Find where the given text appears and provide that cell's center as (X, Y) coordinate. 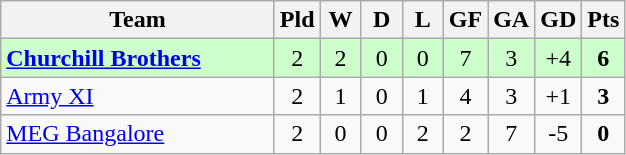
L (422, 20)
Team (138, 20)
4 (465, 96)
Army XI (138, 96)
GF (465, 20)
MEG Bangalore (138, 134)
+1 (558, 96)
6 (604, 58)
Pts (604, 20)
D (382, 20)
GA (512, 20)
Churchill Brothers (138, 58)
Pld (297, 20)
+4 (558, 58)
W (340, 20)
-5 (558, 134)
GD (558, 20)
